For the text-containing cell, return its midpoint in [X, Y] coordinate format. 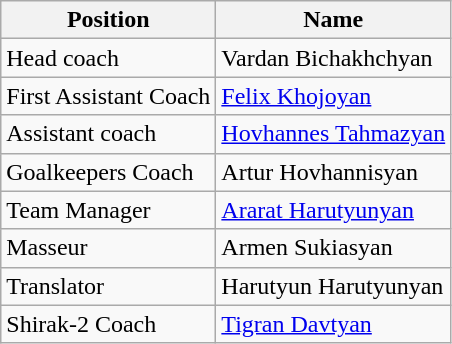
Felix Khojoyan [334, 96]
Ararat Harutyunyan [334, 210]
Tigran Davtyan [334, 324]
Armen Sukiasyan [334, 248]
Name [334, 20]
Masseur [108, 248]
Head coach [108, 58]
Shirak-2 Coach [108, 324]
Goalkeepers Coach [108, 172]
First Assistant Coach [108, 96]
Translator [108, 286]
Assistant coach [108, 134]
Hovhannes Tahmazyan [334, 134]
Artur Hovhannisyan [334, 172]
Position [108, 20]
Harutyun Harutyunyan [334, 286]
Team Manager [108, 210]
Vardan Bichakhchyan [334, 58]
